Find where the given text appears and provide that cell's center as [x, y] coordinate. 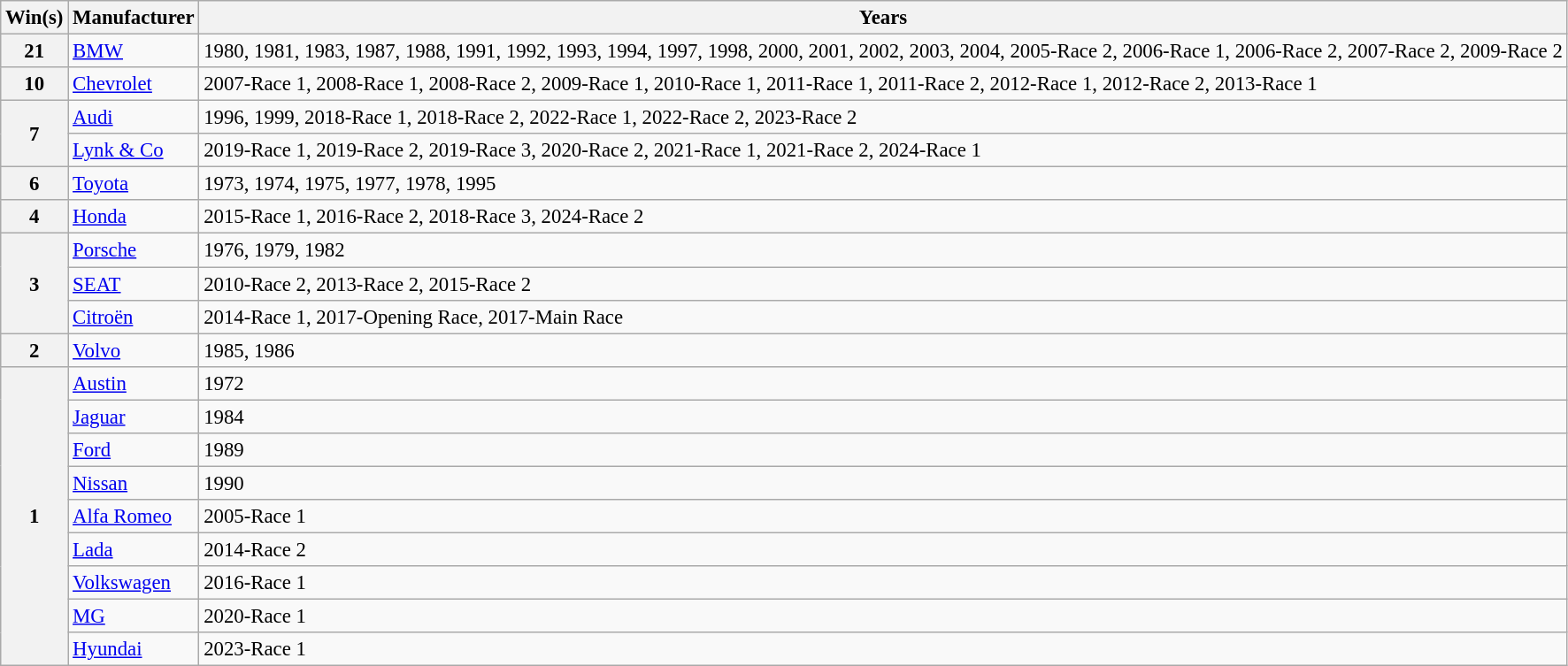
Austin [134, 383]
21 [35, 51]
7 [35, 134]
SEAT [134, 284]
2015-Race 1, 2016-Race 2, 2018-Race 3, 2024-Race 2 [883, 217]
1 [35, 516]
Win(s) [35, 18]
10 [35, 84]
Jaguar [134, 417]
1972 [883, 383]
2014-Race 2 [883, 549]
2005-Race 1 [883, 517]
Alfa Romeo [134, 517]
MG [134, 616]
Manufacturer [134, 18]
3 [35, 283]
2007-Race 1, 2008-Race 1, 2008-Race 2, 2009-Race 1, 2010-Race 1, 2011-Race 1, 2011-Race 2, 2012-Race 1, 2012-Race 2, 2013-Race 1 [883, 84]
1996, 1999, 2018-Race 1, 2018-Race 2, 2022-Race 1, 2022-Race 2, 2023-Race 2 [883, 118]
6 [35, 184]
Years [883, 18]
4 [35, 217]
Chevrolet [134, 84]
Volvo [134, 350]
Nissan [134, 483]
1973, 1974, 1975, 1977, 1978, 1995 [883, 184]
BMW [134, 51]
Honda [134, 217]
1990 [883, 483]
Lynk & Co [134, 150]
2019-Race 1, 2019-Race 2, 2019-Race 3, 2020-Race 2, 2021-Race 1, 2021-Race 2, 2024-Race 1 [883, 150]
1985, 1986 [883, 350]
2014-Race 1, 2017-Opening Race, 2017-Main Race [883, 317]
Citroën [134, 317]
Toyota [134, 184]
Porsche [134, 250]
2016-Race 1 [883, 583]
1989 [883, 450]
2 [35, 350]
1984 [883, 417]
Lada [134, 549]
2010-Race 2, 2013-Race 2, 2015-Race 2 [883, 284]
Audi [134, 118]
1976, 1979, 1982 [883, 250]
Hyundai [134, 649]
2020-Race 1 [883, 616]
Ford [134, 450]
Volkswagen [134, 583]
2023-Race 1 [883, 649]
